For the text-containing cell, return its midpoint in [x, y] coordinate format. 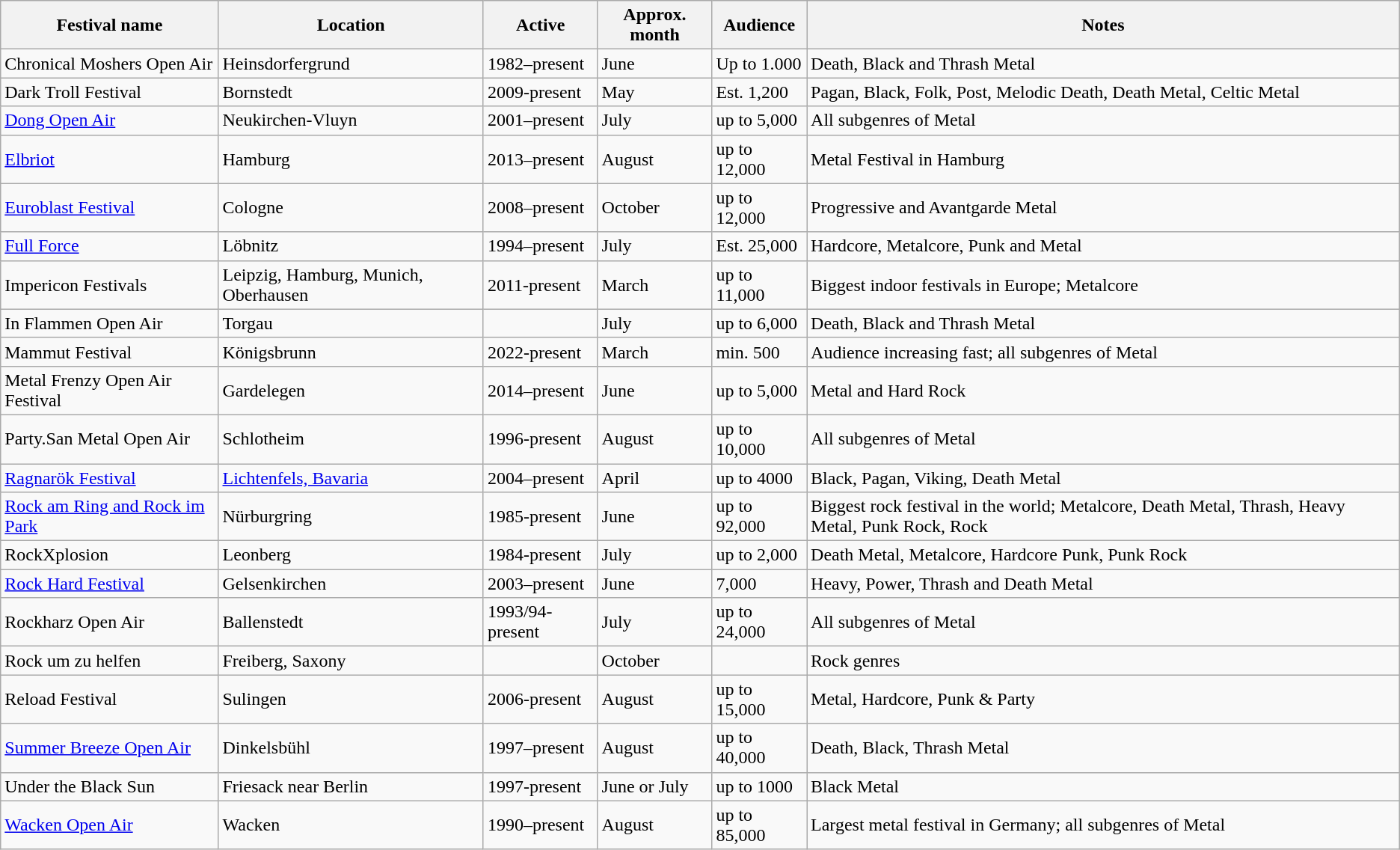
May [655, 92]
Bornstedt [351, 92]
Pagan, Black, Folk, Post, Melodic Death, Death Metal, Celtic Metal [1104, 92]
Wacken [351, 825]
Biggest indoor festivals in Europe; Metalcore [1104, 284]
up to 2,000 [760, 555]
Gelsenkirchen [351, 584]
Ballenstedt [351, 623]
Rock um zu helfen [109, 661]
up to 15,000 [760, 699]
up to 6,000 [760, 323]
Under the Black Sun [109, 786]
Metal and Hard Rock [1104, 391]
Black, Pagan, Viking, Death Metal [1104, 478]
up to 85,000 [760, 825]
In Flammen Open Air [109, 323]
Approx. month [655, 25]
Rock am Ring and Rock im Park [109, 516]
1997–present [540, 748]
Rockharz Open Air [109, 623]
2003–present [540, 584]
RockXplosion [109, 555]
June or July [655, 786]
2008–present [540, 208]
Königsbrunn [351, 352]
Full Force [109, 246]
up to 11,000 [760, 284]
1985-present [540, 516]
Summer Breeze Open Air [109, 748]
Location [351, 25]
Wacken Open Air [109, 825]
Hamburg [351, 159]
2014–present [540, 391]
Est. 25,000 [760, 246]
Up to 1.000 [760, 64]
Biggest rock festival in the world; Metalcore, Death Metal, Thrash, Heavy Metal, Punk Rock, Rock [1104, 516]
2009-present [540, 92]
Dong Open Air [109, 120]
up to 10,000 [760, 438]
Rock genres [1104, 661]
Audience increasing fast; all subgenres of Metal [1104, 352]
Neukirchen-Vluyn [351, 120]
Friesack near Berlin [351, 786]
1982–present [540, 64]
Lichtenfels, Bavaria [351, 478]
Death Metal, Metalcore, Hardcore Punk, Punk Rock [1104, 555]
1996-present [540, 438]
Heavy, Power, Thrash and Death Metal [1104, 584]
Euroblast Festival [109, 208]
2004–present [540, 478]
min. 500 [760, 352]
Freiberg, Saxony [351, 661]
Death, Black, Thrash Metal [1104, 748]
Metal, Hardcore, Punk & Party [1104, 699]
up to 4000 [760, 478]
Hardcore, Metalcore, Punk and Metal [1104, 246]
Leonberg [351, 555]
7,000 [760, 584]
Sulingen [351, 699]
1997-present [540, 786]
Festival name [109, 25]
Audience [760, 25]
1994–present [540, 246]
Mammut Festival [109, 352]
up to 24,000 [760, 623]
Notes [1104, 25]
1993/94-present [540, 623]
Black Metal [1104, 786]
Impericon Festivals [109, 284]
Dark Troll Festival [109, 92]
up to 92,000 [760, 516]
Schlotheim [351, 438]
Ragnarök Festival [109, 478]
2011-present [540, 284]
1990–present [540, 825]
Nürburgring [351, 516]
April [655, 478]
up to 1000 [760, 786]
Metal Frenzy Open Air Festival [109, 391]
Est. 1,200 [760, 92]
Leipzig, Hamburg, Munich, Oberhausen [351, 284]
Progressive and Avantgarde Metal [1104, 208]
2001–present [540, 120]
Gardelegen [351, 391]
Reload Festival [109, 699]
Rock Hard Festival [109, 584]
Löbnitz [351, 246]
Metal Festival in Hamburg [1104, 159]
Torgau [351, 323]
Chronical Moshers Open Air [109, 64]
up to 40,000 [760, 748]
Cologne [351, 208]
Dinkelsbühl [351, 748]
Heinsdorfergrund [351, 64]
Active [540, 25]
Largest metal festival in Germany; all subgenres of Metal [1104, 825]
Elbriot [109, 159]
2013–present [540, 159]
2022-present [540, 352]
2006-present [540, 699]
1984-present [540, 555]
Party.San Metal Open Air [109, 438]
